Capture the cell that displays the provided text and extract its (X, Y) central coordinate. 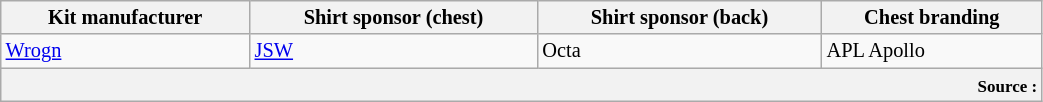
Wrogn (126, 51)
Shirt sponsor (back) (679, 17)
APL Apollo (932, 51)
Chest branding (932, 17)
Kit manufacturer (126, 17)
Source : (522, 85)
Octa (679, 51)
Shirt sponsor (chest) (394, 17)
JSW (394, 51)
